Extract the (X, Y) coordinate from the center of the cell holding the provided text.  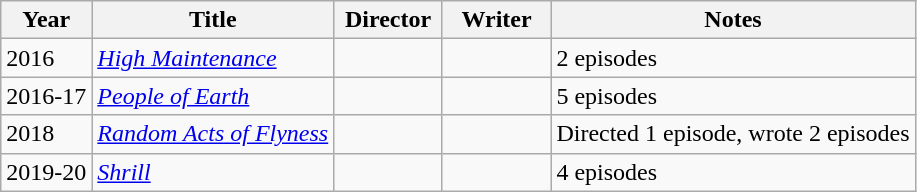
Year (46, 20)
2 episodes (733, 58)
4 episodes (733, 172)
High Maintenance (213, 58)
People of Earth (213, 96)
Writer (496, 20)
Shrill (213, 172)
Notes (733, 20)
2016-17 (46, 96)
Director (388, 20)
Directed 1 episode, wrote 2 episodes (733, 134)
2018 (46, 134)
Random Acts of Flyness (213, 134)
2016 (46, 58)
2019-20 (46, 172)
Title (213, 20)
5 episodes (733, 96)
